Extract the (x, y) coordinate from the center of the cell holding the provided text.  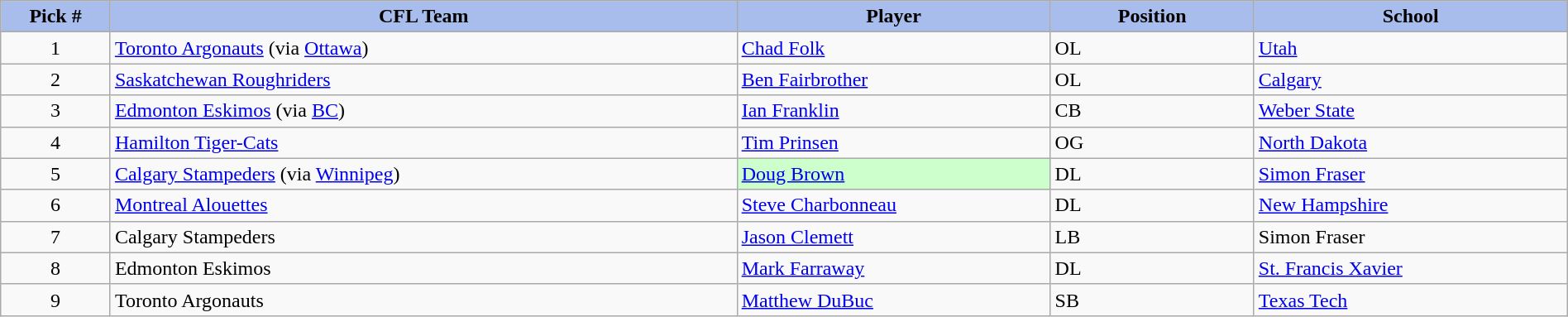
North Dakota (1411, 142)
Position (1152, 17)
Edmonton Eskimos (423, 268)
1 (56, 48)
Ian Franklin (893, 111)
Utah (1411, 48)
Calgary (1411, 79)
Toronto Argonauts (via Ottawa) (423, 48)
CFL Team (423, 17)
Hamilton Tiger-Cats (423, 142)
St. Francis Xavier (1411, 268)
9 (56, 300)
Chad Folk (893, 48)
8 (56, 268)
4 (56, 142)
Ben Fairbrother (893, 79)
New Hampshire (1411, 205)
6 (56, 205)
Calgary Stampeders (via Winnipeg) (423, 174)
OG (1152, 142)
Player (893, 17)
Pick # (56, 17)
SB (1152, 300)
3 (56, 111)
Jason Clemett (893, 237)
Matthew DuBuc (893, 300)
Mark Farraway (893, 268)
Saskatchewan Roughriders (423, 79)
Toronto Argonauts (423, 300)
Montreal Alouettes (423, 205)
Tim Prinsen (893, 142)
Calgary Stampeders (423, 237)
2 (56, 79)
Texas Tech (1411, 300)
7 (56, 237)
School (1411, 17)
Steve Charbonneau (893, 205)
Edmonton Eskimos (via BC) (423, 111)
Doug Brown (893, 174)
CB (1152, 111)
Weber State (1411, 111)
LB (1152, 237)
5 (56, 174)
